Locate the cell with the specified text and output its [x, y] center coordinate. 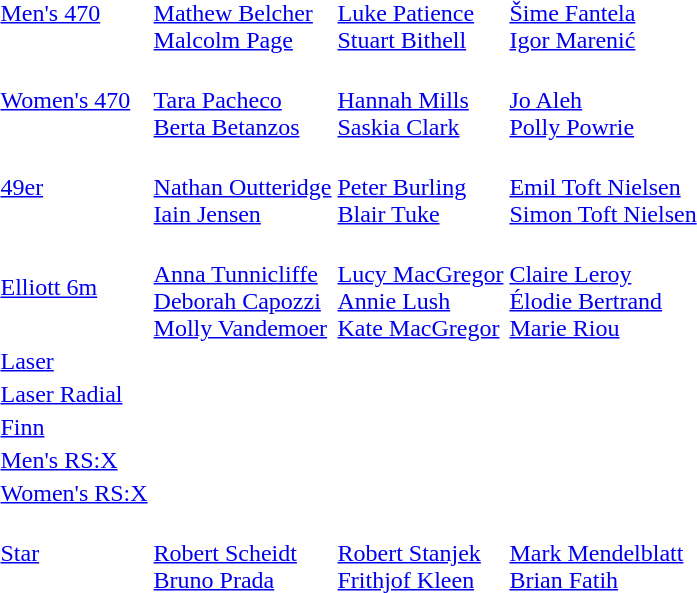
Hannah MillsSaskia Clark [420, 100]
Peter BurlingBlair Tuke [420, 187]
Tara PachecoBerta Betanzos [242, 100]
Anna TunnicliffeDeborah CapozziMolly Vandemoer [242, 288]
Nathan OutteridgeIain Jensen [242, 187]
Lucy MacGregorAnnie LushKate MacGregor [420, 288]
